Return the (X, Y) coordinate for the center point of the cell that contains the specified text.  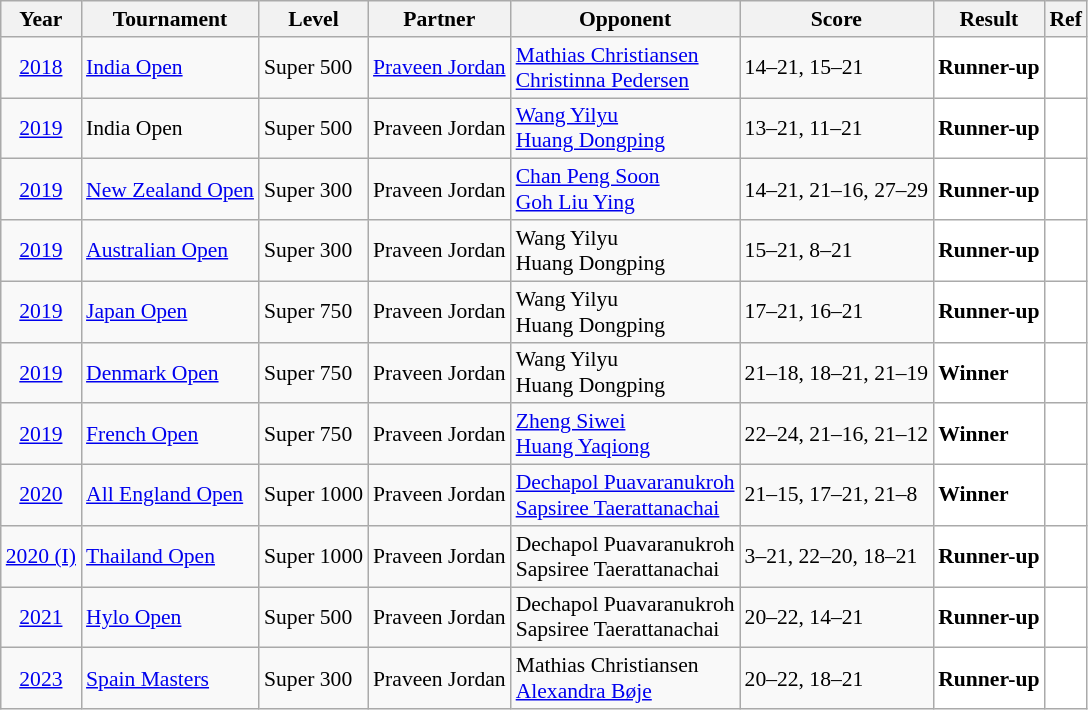
Tournament (170, 19)
17–21, 16–21 (837, 312)
Ref (1065, 19)
15–21, 8–21 (837, 250)
New Zealand Open (170, 190)
2018 (41, 68)
All England Open (170, 496)
Result (988, 19)
21–18, 18–21, 21–19 (837, 372)
Thailand Open (170, 556)
Mathias Christiansen Alexandra Bøje (626, 678)
Partner (440, 19)
Level (314, 19)
14–21, 15–21 (837, 68)
Australian Open (170, 250)
Opponent (626, 19)
Mathias Christiansen Christinna Pedersen (626, 68)
20–22, 18–21 (837, 678)
2020 (I) (41, 556)
Year (41, 19)
Denmark Open (170, 372)
21–15, 17–21, 21–8 (837, 496)
13–21, 11–21 (837, 128)
2023 (41, 678)
14–21, 21–16, 27–29 (837, 190)
Spain Masters (170, 678)
Score (837, 19)
Zheng Siwei Huang Yaqiong (626, 434)
20–22, 14–21 (837, 618)
Japan Open (170, 312)
3–21, 22–20, 18–21 (837, 556)
Hylo Open (170, 618)
French Open (170, 434)
2021 (41, 618)
Chan Peng Soon Goh Liu Ying (626, 190)
22–24, 21–16, 21–12 (837, 434)
2020 (41, 496)
